Identify which cell holds the provided text, then report its [X, Y] central coordinate. 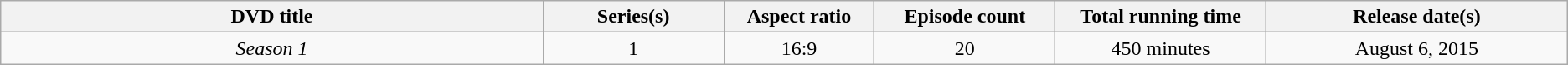
16:9 [799, 48]
20 [965, 48]
Episode count [965, 17]
Total running time [1161, 17]
DVD title [271, 17]
450 minutes [1161, 48]
1 [633, 48]
Series(s) [633, 17]
Season 1 [271, 48]
Aspect ratio [799, 17]
August 6, 2015 [1416, 48]
Release date(s) [1416, 17]
